Extract the [X, Y] coordinate from the center of the cell holding the provided text.  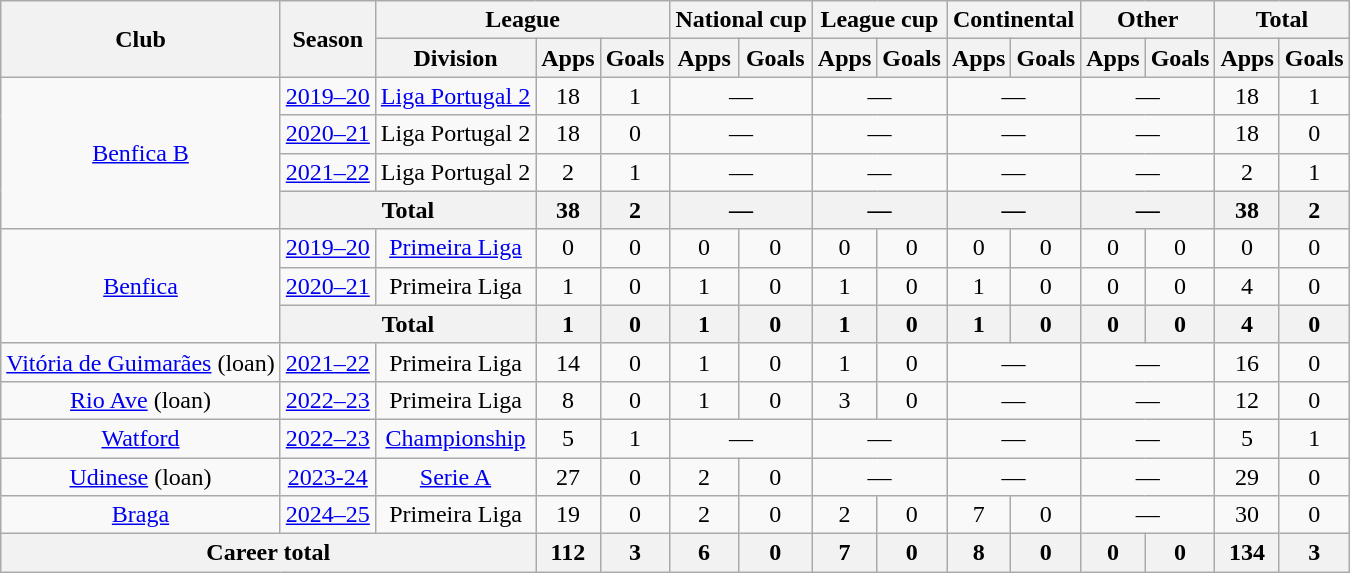
Rio Ave (loan) [141, 400]
League [522, 20]
Continental [1013, 20]
Benfica [141, 286]
12 [1247, 400]
30 [1247, 515]
2024–25 [328, 515]
Benfica B [141, 153]
Division [455, 58]
League cup [879, 20]
6 [704, 553]
Club [141, 39]
2023-24 [328, 477]
112 [568, 553]
27 [568, 477]
14 [568, 362]
134 [1247, 553]
Udinese (loan) [141, 477]
Vitória de Guimarães (loan) [141, 362]
Championship [455, 438]
19 [568, 515]
16 [1247, 362]
National cup [741, 20]
Serie A [455, 477]
Other [1148, 20]
Season [328, 39]
Braga [141, 515]
29 [1247, 477]
Watford [141, 438]
Career total [268, 553]
